Detect which cell encompasses the target text, then output its (X, Y) center coordinate. 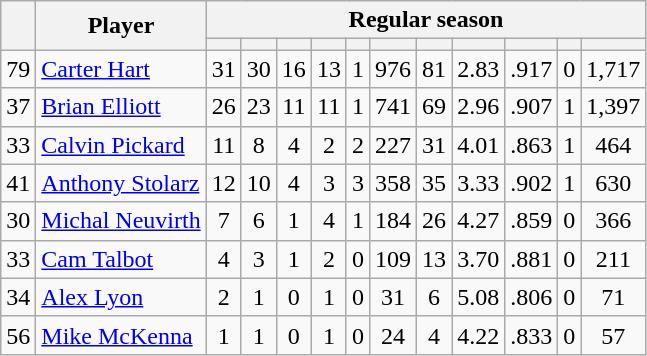
976 (392, 69)
211 (614, 259)
227 (392, 145)
69 (434, 107)
34 (18, 297)
24 (392, 335)
.907 (532, 107)
464 (614, 145)
Calvin Pickard (121, 145)
.917 (532, 69)
366 (614, 221)
Anthony Stolarz (121, 183)
Mike McKenna (121, 335)
.881 (532, 259)
71 (614, 297)
79 (18, 69)
109 (392, 259)
Cam Talbot (121, 259)
7 (224, 221)
3.33 (478, 183)
4.27 (478, 221)
56 (18, 335)
184 (392, 221)
2.96 (478, 107)
Carter Hart (121, 69)
10 (258, 183)
630 (614, 183)
.863 (532, 145)
Michal Neuvirth (121, 221)
.859 (532, 221)
Brian Elliott (121, 107)
.833 (532, 335)
4.22 (478, 335)
Alex Lyon (121, 297)
1,397 (614, 107)
Player (121, 26)
12 (224, 183)
Regular season (426, 20)
8 (258, 145)
1,717 (614, 69)
5.08 (478, 297)
81 (434, 69)
16 (294, 69)
4.01 (478, 145)
37 (18, 107)
741 (392, 107)
23 (258, 107)
3.70 (478, 259)
35 (434, 183)
.806 (532, 297)
41 (18, 183)
.902 (532, 183)
57 (614, 335)
2.83 (478, 69)
358 (392, 183)
